Pinpoint the cell where the given text exists, returning its [X, Y] midpoint coordinate. 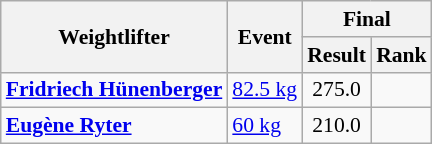
Rank [402, 55]
82.5 kg [264, 90]
60 kg [264, 126]
Result [336, 55]
Eugène Ryter [114, 126]
Event [264, 36]
Fridriech Hünenberger [114, 90]
Weightlifter [114, 36]
210.0 [336, 126]
275.0 [336, 90]
Final [366, 19]
